Extract the [x, y] coordinate from the center of the cell holding the provided text.  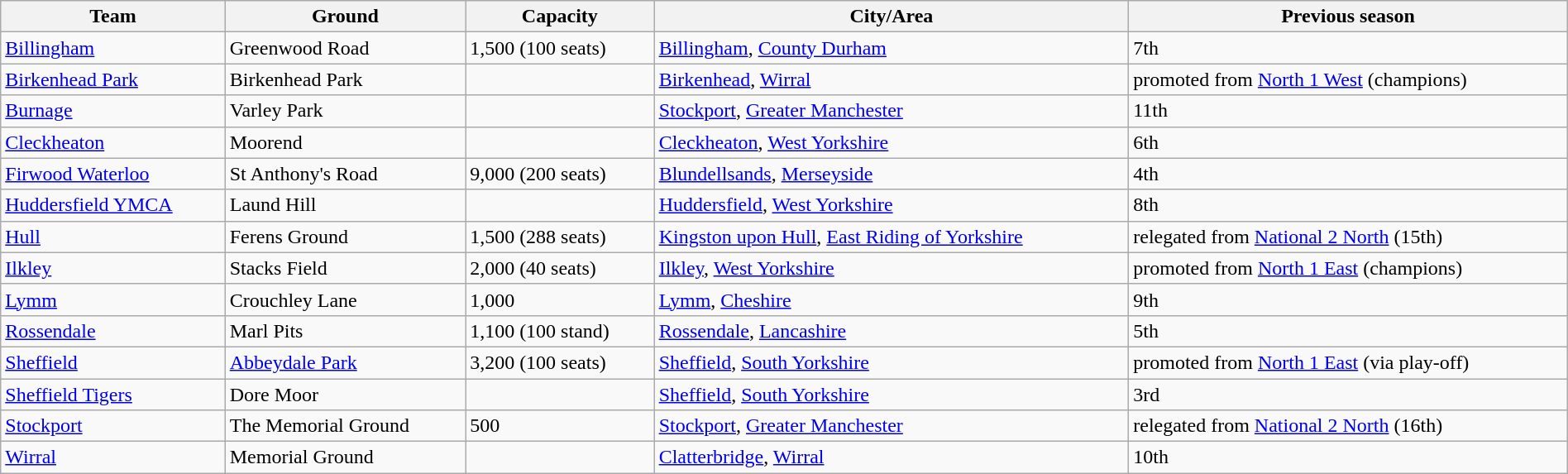
Hull [112, 237]
Lymm [112, 299]
Sheffield [112, 362]
3,200 (100 seats) [561, 362]
promoted from North 1 East (champions) [1348, 268]
Abbeydale Park [345, 362]
Billingham, County Durham [892, 48]
1,000 [561, 299]
6th [1348, 142]
2,000 (40 seats) [561, 268]
8th [1348, 205]
St Anthony's Road [345, 174]
Billingham [112, 48]
3rd [1348, 395]
Ferens Ground [345, 237]
5th [1348, 331]
Burnage [112, 111]
relegated from National 2 North (15th) [1348, 237]
9th [1348, 299]
1,100 (100 stand) [561, 331]
Lymm, Cheshire [892, 299]
Ilkley [112, 268]
Dore Moor [345, 395]
Wirral [112, 457]
relegated from National 2 North (16th) [1348, 426]
Sheffield Tigers [112, 395]
The Memorial Ground [345, 426]
7th [1348, 48]
1,500 (100 seats) [561, 48]
4th [1348, 174]
Kingston upon Hull, East Riding of Yorkshire [892, 237]
Marl Pits [345, 331]
Ground [345, 17]
Birkenhead, Wirral [892, 79]
Crouchley Lane [345, 299]
City/Area [892, 17]
Cleckheaton, West Yorkshire [892, 142]
1,500 (288 seats) [561, 237]
Rossendale [112, 331]
Blundellsands, Merseyside [892, 174]
11th [1348, 111]
Firwood Waterloo [112, 174]
Capacity [561, 17]
Varley Park [345, 111]
10th [1348, 457]
Clatterbridge, Wirral [892, 457]
Previous season [1348, 17]
Memorial Ground [345, 457]
Laund Hill [345, 205]
Rossendale, Lancashire [892, 331]
Moorend [345, 142]
Ilkley, West Yorkshire [892, 268]
Team [112, 17]
9,000 (200 seats) [561, 174]
500 [561, 426]
promoted from North 1 West (champions) [1348, 79]
Stockport [112, 426]
promoted from North 1 East (via play-off) [1348, 362]
Huddersfield, West Yorkshire [892, 205]
Cleckheaton [112, 142]
Stacks Field [345, 268]
Greenwood Road [345, 48]
Huddersfield YMCA [112, 205]
